Scan for the cell matching the given text and deliver its (x, y) coordinate at center. 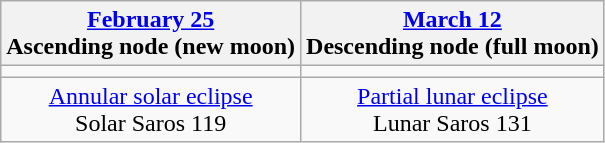
Partial lunar eclipseLunar Saros 131 (453, 110)
February 25Ascending node (new moon) (151, 34)
March 12Descending node (full moon) (453, 34)
Annular solar eclipseSolar Saros 119 (151, 110)
